Return the (x, y) coordinate for the center point of the cell that contains the specified text.  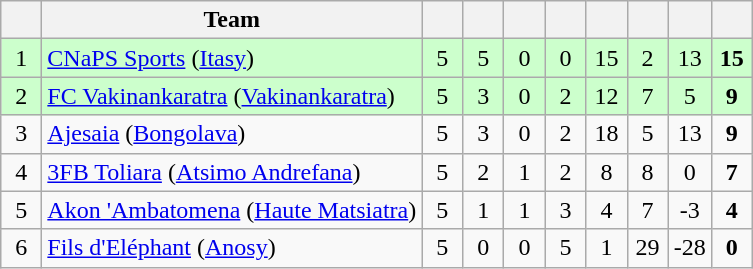
Akon 'Ambatomena (Haute Matsiatra) (232, 210)
Ajesaia (Bongolava) (232, 134)
Team (232, 20)
18 (606, 134)
-3 (690, 210)
FC Vakinankaratra (Vakinankaratra) (232, 96)
Fils d'Eléphant (Anosy) (232, 248)
6 (22, 248)
-28 (690, 248)
29 (648, 248)
CNaPS Sports (Itasy) (232, 58)
12 (606, 96)
3FB Toliara (Atsimo Andrefana) (232, 172)
